Provide the (x, y) coordinate of the cell's center where the given text is located.  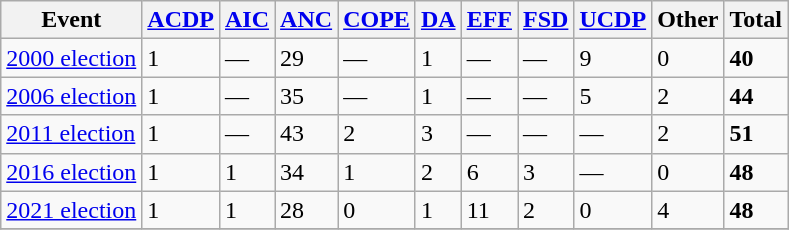
44 (756, 96)
2000 election (72, 58)
5 (613, 96)
2011 election (72, 134)
9 (613, 58)
Other (688, 20)
51 (756, 134)
Event (72, 20)
AIC (246, 20)
ACDP (181, 20)
40 (756, 58)
43 (306, 134)
29 (306, 58)
35 (306, 96)
FSD (546, 20)
2006 election (72, 96)
4 (688, 210)
2021 election (72, 210)
28 (306, 210)
DA (438, 20)
11 (489, 210)
EFF (489, 20)
UCDP (613, 20)
Total (756, 20)
2016 election (72, 172)
34 (306, 172)
6 (489, 172)
ANC (306, 20)
COPE (377, 20)
